Output the (X, Y) coordinate of the center of the cell containing the given text.  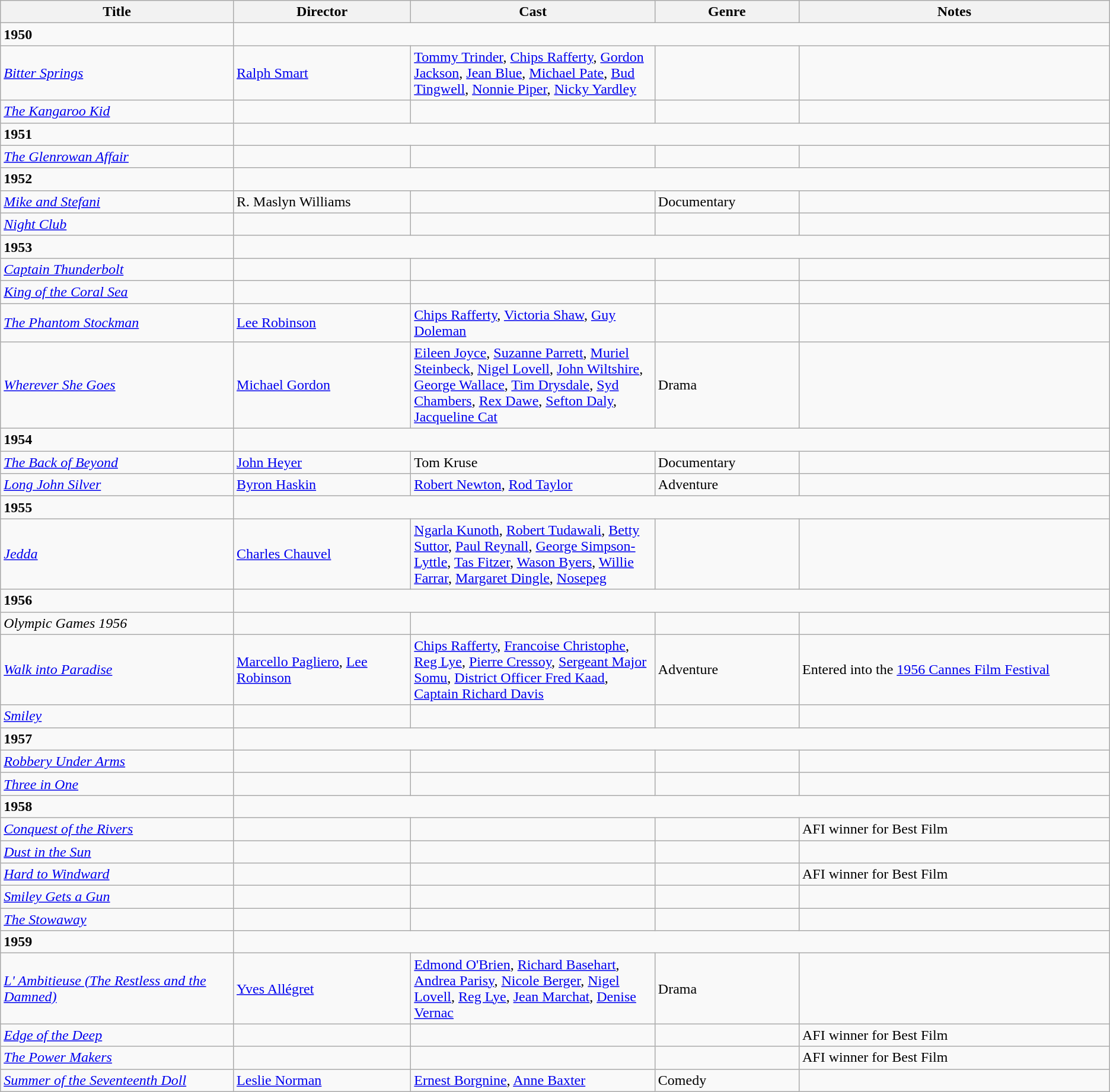
Night Club (117, 224)
Jedda (117, 554)
Captain Thunderbolt (117, 269)
Chips Rafferty, Francoise Christophe, Reg Lye, Pierre Cressoy, Sergeant Major Somu, District Officer Fred Kaad, Captain Richard Davis (532, 670)
1957 (117, 739)
Michael Gordon (323, 385)
Walk into Paradise (117, 670)
Olympic Games 1956 (117, 623)
Notes (954, 12)
Leslie Norman (323, 1080)
Chips Rafferty, Victoria Shaw, Guy Doleman (532, 323)
Robbery Under Arms (117, 761)
Marcello Pagliero, Lee Robinson (323, 670)
Lee Robinson (323, 323)
Comedy (727, 1080)
Entered into the 1956 Cannes Film Festival (954, 670)
Three in One (117, 784)
John Heyer (323, 462)
Dust in the Sun (117, 852)
Ernest Borgnine, Anne Baxter (532, 1080)
R. Maslyn Williams (323, 202)
Robert Newton, Rod Taylor (532, 485)
1955 (117, 507)
Yves Allégret (323, 989)
Cast (532, 12)
Edge of the Deep (117, 1035)
Long John Silver (117, 485)
Byron Haskin (323, 485)
Tommy Trinder, Chips Rafferty, Gordon Jackson, Jean Blue, Michael Pate, Bud Tingwell, Nonnie Piper, Nicky Yardley (532, 73)
The Stowaway (117, 919)
1959 (117, 942)
Summer of the Seventeenth Doll (117, 1080)
The Glenrowan Affair (117, 157)
1956 (117, 601)
Director (323, 12)
Tom Kruse (532, 462)
Mike and Stefani (117, 202)
1953 (117, 247)
Ngarla Kunoth, Robert Tudawali, Betty Suttor, Paul Reynall, George Simpson-Lyttle, Tas Fitzer, Wason Byers, Willie Farrar, Margaret Dingle, Nosepeg (532, 554)
1952 (117, 179)
Smiley (117, 716)
1954 (117, 440)
Charles Chauvel (323, 554)
Bitter Springs (117, 73)
Genre (727, 12)
King of the Coral Sea (117, 292)
Wherever She Goes (117, 385)
1950 (117, 34)
Edmond O'Brien, Richard Basehart, Andrea Parisy, Nicole Berger, Nigel Lovell, Reg Lye, Jean Marchat, Denise Vernac (532, 989)
The Phantom Stockman (117, 323)
L' Ambitieuse (The Restless and the Damned) (117, 989)
1951 (117, 134)
Ralph Smart (323, 73)
The Kangaroo Kid (117, 111)
Hard to Windward (117, 874)
Title (117, 12)
1958 (117, 806)
The Back of Beyond (117, 462)
Conquest of the Rivers (117, 829)
The Power Makers (117, 1058)
Smiley Gets a Gun (117, 897)
